Identify which cell holds the provided text, then report its (X, Y) central coordinate. 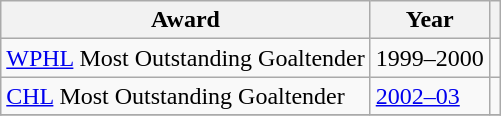
2002–03 (430, 96)
CHL Most Outstanding Goaltender (186, 96)
Award (186, 20)
1999–2000 (430, 58)
Year (430, 20)
WPHL Most Outstanding Goaltender (186, 58)
